Capture the cell that displays the provided text and extract its (x, y) central coordinate. 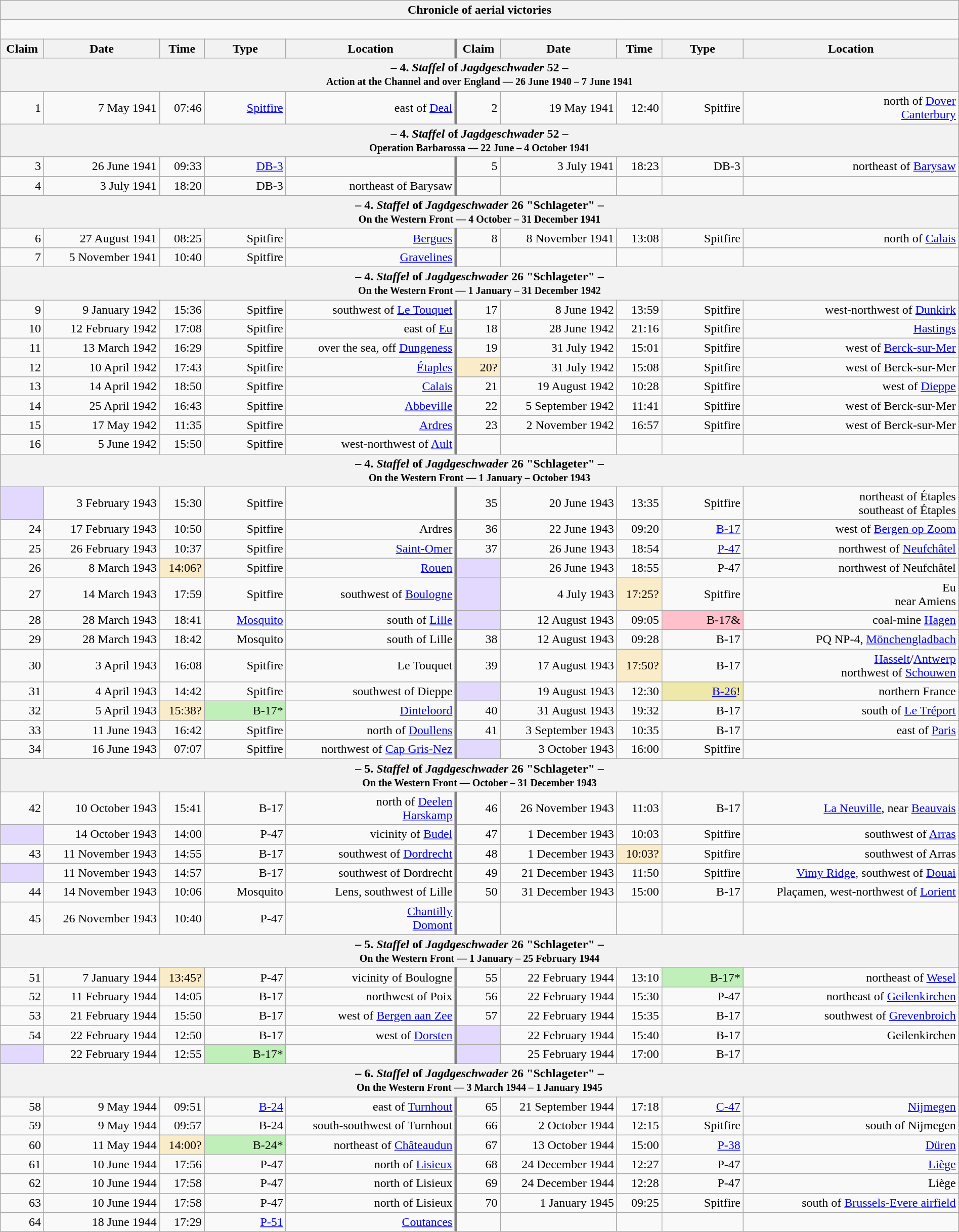
14:57 (182, 873)
Gravelines (371, 257)
21 (478, 387)
– 4. Staffel of Jagdgeschwader 26 "Schlageter" –On the Western Front — 1 January – October 1943 (479, 471)
B-17& (702, 620)
66 (478, 1126)
18:55 (639, 568)
10:37 (182, 548)
11 May 1944 (102, 1145)
31 December 1943 (558, 892)
P-51 (245, 1222)
38 (478, 639)
29 (22, 639)
– 4. Staffel of Jagdgeschwader 26 "Schlageter" –On the Western Front — 4 October – 31 December 1941 (479, 211)
south of Le Tréport (851, 711)
51 (22, 977)
southwest of Boulogne (371, 594)
9 (22, 309)
19:32 (639, 711)
14:00 (182, 834)
70 (478, 1203)
3 April 1943 (102, 665)
64 (22, 1222)
3 February 1943 (102, 503)
La Neuville, near Beauvais (851, 809)
15:08 (639, 367)
62 (22, 1183)
Eunear Amiens (851, 594)
44 (22, 892)
21 December 1943 (558, 873)
15:36 (182, 309)
4 April 1943 (102, 692)
2 October 1944 (558, 1126)
24 (22, 529)
12:27 (639, 1164)
13:59 (639, 309)
10:50 (182, 529)
6 (22, 238)
16 (22, 444)
Étaples (371, 367)
1 January 1945 (558, 1203)
16:08 (182, 665)
12 (22, 367)
south of Brussels-Evere airfield (851, 1203)
west of Dieppe (851, 387)
southwest of Dieppe (371, 692)
Hasselt/Antwerpnorthwest of Schouwen (851, 665)
vicinity of Boulogne (371, 977)
4 (22, 186)
northeast of Châteaudun (371, 1145)
18:50 (182, 387)
southwest of Grevenbroich (851, 1015)
north of Calais (851, 238)
31 August 1943 (558, 711)
17 (478, 309)
27 August 1941 (102, 238)
58 (22, 1107)
45 (22, 918)
15:35 (639, 1015)
47 (478, 834)
5 June 1942 (102, 444)
Vimy Ridge, southwest of Douai (851, 873)
26 June 1941 (102, 166)
16:43 (182, 406)
west of Bergen aan Zee (371, 1015)
18:54 (639, 548)
14 April 1942 (102, 387)
09:05 (639, 620)
07:46 (182, 107)
19 May 1941 (558, 107)
17:08 (182, 329)
22 (478, 406)
17 August 1943 (558, 665)
Geilenkirchen (851, 1035)
11 (22, 348)
16:29 (182, 348)
1 (22, 107)
7 January 1944 (102, 977)
59 (22, 1126)
11 June 1943 (102, 730)
9 January 1942 (102, 309)
14:55 (182, 854)
5 (478, 166)
– 4. Staffel of Jagdgeschwader 52 –Action at the Channel and over England — 26 June 1940 – 7 June 1941 (479, 75)
65 (478, 1107)
07:07 (182, 749)
13 (22, 387)
Bergues (371, 238)
13 March 1942 (102, 348)
3 (22, 166)
12:15 (639, 1126)
33 (22, 730)
Calais (371, 387)
15:40 (639, 1035)
west-northwest of Ault (371, 444)
Chronicle of aerial victories (479, 10)
60 (22, 1145)
25 (22, 548)
north of Doullens (371, 730)
12:55 (182, 1054)
Saint-Omer (371, 548)
Dinteloord (371, 711)
18:41 (182, 620)
09:57 (182, 1126)
18 June 1944 (102, 1222)
39 (478, 665)
19 (478, 348)
16:42 (182, 730)
19 August 1943 (558, 692)
14 October 1943 (102, 834)
8 November 1941 (558, 238)
north of DoverCanterbury (851, 107)
5 April 1943 (102, 711)
10:03? (639, 854)
15:01 (639, 348)
09:20 (639, 529)
42 (22, 809)
C-47 (702, 1107)
coal-mine Hagen (851, 620)
28 (22, 620)
67 (478, 1145)
– 4. Staffel of Jagdgeschwader 52 –Operation Barbarossa — 22 June – 4 October 1941 (479, 141)
14 (22, 406)
26 (22, 568)
10:28 (639, 387)
09:28 (639, 639)
17:29 (182, 1222)
25 February 1944 (558, 1054)
northeast of Étaplessoutheast of Étaples (851, 503)
21 September 1944 (558, 1107)
68 (478, 1164)
50 (478, 892)
61 (22, 1164)
17:25? (639, 594)
north of DeelenHarskamp (371, 809)
east of Turnhout (371, 1107)
49 (478, 873)
15 (22, 425)
17 February 1943 (102, 529)
northwest of Cap Gris-Nez (371, 749)
31 (22, 692)
19 August 1942 (558, 387)
37 (478, 548)
east of Paris (851, 730)
Hastings (851, 329)
southwest of Le Touquet (371, 309)
3 September 1943 (558, 730)
5 November 1941 (102, 257)
P-38 (702, 1145)
B-26! (702, 692)
2 (478, 107)
11:35 (182, 425)
46 (478, 809)
Düren (851, 1145)
54 (22, 1035)
13:08 (639, 238)
over the sea, off Dungeness (371, 348)
17:50? (639, 665)
28 June 1942 (558, 329)
west of Bergen op Zoom (851, 529)
south-southwest of Turnhout (371, 1126)
10:06 (182, 892)
63 (22, 1203)
2 November 1942 (558, 425)
26 February 1943 (102, 548)
ChantillyDomont (371, 918)
B-24* (245, 1145)
Nijmegen (851, 1107)
8 (478, 238)
7 May 1941 (102, 107)
41 (478, 730)
17:00 (639, 1054)
7 (22, 257)
Lens, southwest of Lille (371, 892)
21 February 1944 (102, 1015)
– 4. Staffel of Jagdgeschwader 26 "Schlageter" –On the Western Front — 1 January – 31 December 1942 (479, 283)
west of Dorsten (371, 1035)
14:00? (182, 1145)
30 (22, 665)
11:50 (639, 873)
23 (478, 425)
27 (22, 594)
south of Nijmegen (851, 1126)
09:51 (182, 1107)
10 October 1943 (102, 809)
57 (478, 1015)
09:33 (182, 166)
12 February 1942 (102, 329)
13:10 (639, 977)
32 (22, 711)
22 June 1943 (558, 529)
52 (22, 996)
69 (478, 1183)
12:28 (639, 1183)
11 February 1944 (102, 996)
20? (478, 367)
14:06? (182, 568)
13:45? (182, 977)
25 April 1942 (102, 406)
Abbeville (371, 406)
17 May 1942 (102, 425)
43 (22, 854)
13 October 1944 (558, 1145)
12:30 (639, 692)
15:38? (182, 711)
35 (478, 503)
18 (478, 329)
10 (22, 329)
east of Eu (371, 329)
east of Deal (371, 107)
16:00 (639, 749)
14 March 1943 (102, 594)
40 (478, 711)
08:25 (182, 238)
36 (478, 529)
8 June 1942 (558, 309)
– 5. Staffel of Jagdgeschwader 26 "Schlageter" –On the Western Front — 1 January – 25 February 1944 (479, 951)
10:03 (639, 834)
Le Touquet (371, 665)
16 June 1943 (102, 749)
14:42 (182, 692)
48 (478, 854)
16:57 (639, 425)
northeast of Geilenkirchen (851, 996)
12:50 (182, 1035)
56 (478, 996)
18:42 (182, 639)
10 April 1942 (102, 367)
10:35 (639, 730)
PQ NP-4, Mönchengladbach (851, 639)
12:40 (639, 107)
northwest of Poix (371, 996)
4 July 1943 (558, 594)
17:43 (182, 367)
Plaçamen, west-northwest of Lorient (851, 892)
20 June 1943 (558, 503)
11:03 (639, 809)
11:41 (639, 406)
18:23 (639, 166)
18:20 (182, 186)
17:56 (182, 1164)
northern France (851, 692)
55 (478, 977)
– 5. Staffel of Jagdgeschwader 26 "Schlageter" –On the Western Front — October – 31 December 1943 (479, 775)
Rouen (371, 568)
3 October 1943 (558, 749)
21:16 (639, 329)
14 November 1943 (102, 892)
34 (22, 749)
5 September 1942 (558, 406)
14:05 (182, 996)
13:35 (639, 503)
15:41 (182, 809)
Coutances (371, 1222)
09:25 (639, 1203)
– 6. Staffel of Jagdgeschwader 26 "Schlageter" –On the Western Front — 3 March 1944 – 1 January 1945 (479, 1081)
vicinity of Budel (371, 834)
53 (22, 1015)
8 March 1943 (102, 568)
17:59 (182, 594)
west-northwest of Dunkirk (851, 309)
northeast of Wesel (851, 977)
17:18 (639, 1107)
